Determine the [x, y] coordinate at the center of the cell enclosing the given text.  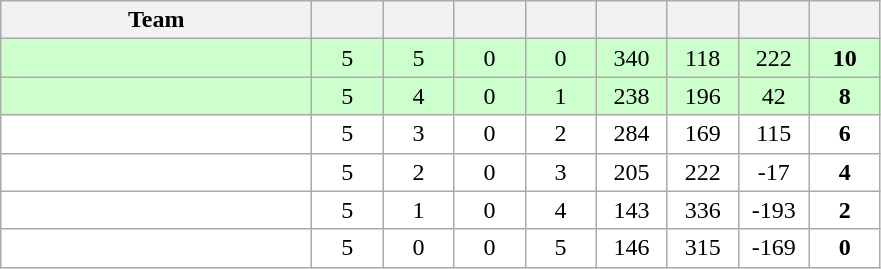
6 [844, 134]
118 [702, 58]
238 [632, 96]
284 [632, 134]
10 [844, 58]
336 [702, 210]
205 [632, 172]
8 [844, 96]
-193 [774, 210]
Team [156, 20]
-17 [774, 172]
115 [774, 134]
146 [632, 248]
315 [702, 248]
196 [702, 96]
42 [774, 96]
-169 [774, 248]
143 [632, 210]
340 [632, 58]
169 [702, 134]
